From the cell containing the given text, extract its center point as [x, y] coordinate. 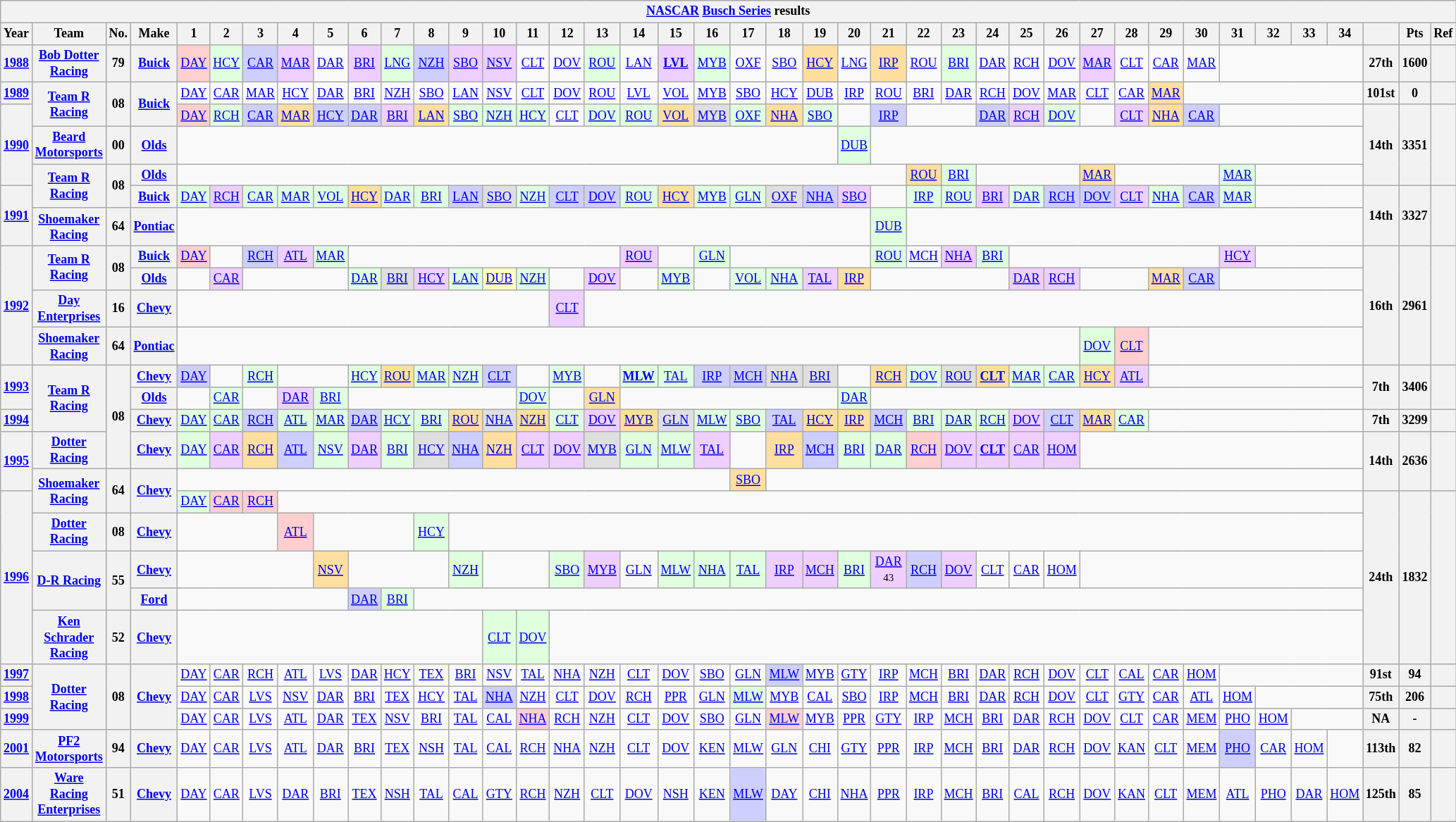
Pts [1415, 34]
51 [118, 795]
3351 [1415, 145]
30 [1202, 34]
27th [1381, 63]
Ref [1443, 34]
32 [1273, 34]
11 [533, 34]
19 [820, 34]
3 [261, 34]
1993 [17, 387]
85 [1415, 795]
206 [1415, 697]
2636 [1415, 461]
DAR43 [889, 570]
1600 [1415, 63]
25 [1027, 34]
27 [1097, 34]
23 [958, 34]
NASCAR Busch Series results [729, 11]
1 [194, 34]
113th [1381, 749]
NA [1381, 718]
1992 [17, 306]
13 [602, 34]
28 [1132, 34]
91st [1381, 675]
55 [118, 580]
7 [397, 34]
Ford [154, 599]
79 [118, 63]
0 [1415, 93]
Year [17, 34]
21 [889, 34]
1997 [17, 675]
5 [331, 34]
3299 [1415, 420]
3327 [1415, 216]
75th [1381, 697]
2004 [17, 795]
82 [1415, 749]
26 [1061, 34]
1989 [17, 93]
1990 [17, 145]
1998 [17, 697]
20 [854, 34]
1994 [17, 420]
00 [118, 145]
Ken Schrader Racing [69, 637]
12 [567, 34]
9 [466, 34]
- [1415, 718]
PF2 Motorsports [69, 749]
1988 [17, 63]
24th [1381, 578]
1995 [17, 461]
6 [365, 34]
Beard Motorsports [69, 145]
2961 [1415, 306]
24 [992, 34]
125th [1381, 795]
1832 [1415, 578]
1999 [17, 718]
Bob Dotter Racing [69, 63]
Make [154, 34]
101st [1381, 93]
22 [924, 34]
2001 [17, 749]
34 [1345, 34]
3406 [1415, 387]
33 [1309, 34]
14 [638, 34]
Day Enterprises [69, 309]
2 [227, 34]
15 [675, 34]
1991 [17, 216]
No. [118, 34]
Ware Racing Enterprises [69, 795]
8 [431, 34]
Team [69, 34]
10 [499, 34]
1996 [17, 578]
D-R Racing [69, 580]
18 [784, 34]
29 [1166, 34]
4 [295, 34]
16th [1381, 306]
17 [748, 34]
31 [1238, 34]
52 [118, 637]
